Identify which cell holds the provided text, then report its [x, y] central coordinate. 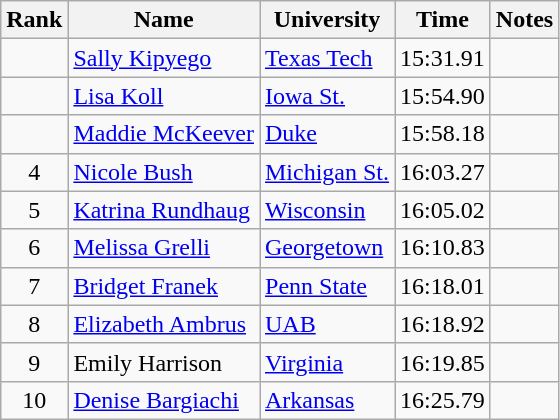
Bridget Franek [164, 286]
Arkansas [328, 400]
UAB [328, 324]
15:54.90 [443, 96]
16:18.92 [443, 324]
Nicole Bush [164, 172]
University [328, 20]
Virginia [328, 362]
Notes [524, 20]
Wisconsin [328, 210]
Sally Kipyego [164, 58]
Denise Bargiachi [164, 400]
16:19.85 [443, 362]
15:31.91 [443, 58]
Elizabeth Ambrus [164, 324]
Lisa Koll [164, 96]
6 [34, 248]
10 [34, 400]
16:25.79 [443, 400]
16:18.01 [443, 286]
9 [34, 362]
Katrina Rundhaug [164, 210]
16:10.83 [443, 248]
8 [34, 324]
Duke [328, 134]
Penn State [328, 286]
15:58.18 [443, 134]
Georgetown [328, 248]
Name [164, 20]
Maddie McKeever [164, 134]
16:05.02 [443, 210]
Emily Harrison [164, 362]
Michigan St. [328, 172]
Time [443, 20]
Rank [34, 20]
16:03.27 [443, 172]
4 [34, 172]
Texas Tech [328, 58]
7 [34, 286]
5 [34, 210]
Melissa Grelli [164, 248]
Iowa St. [328, 96]
